Pinpoint the cell where the given text exists, returning its [X, Y] midpoint coordinate. 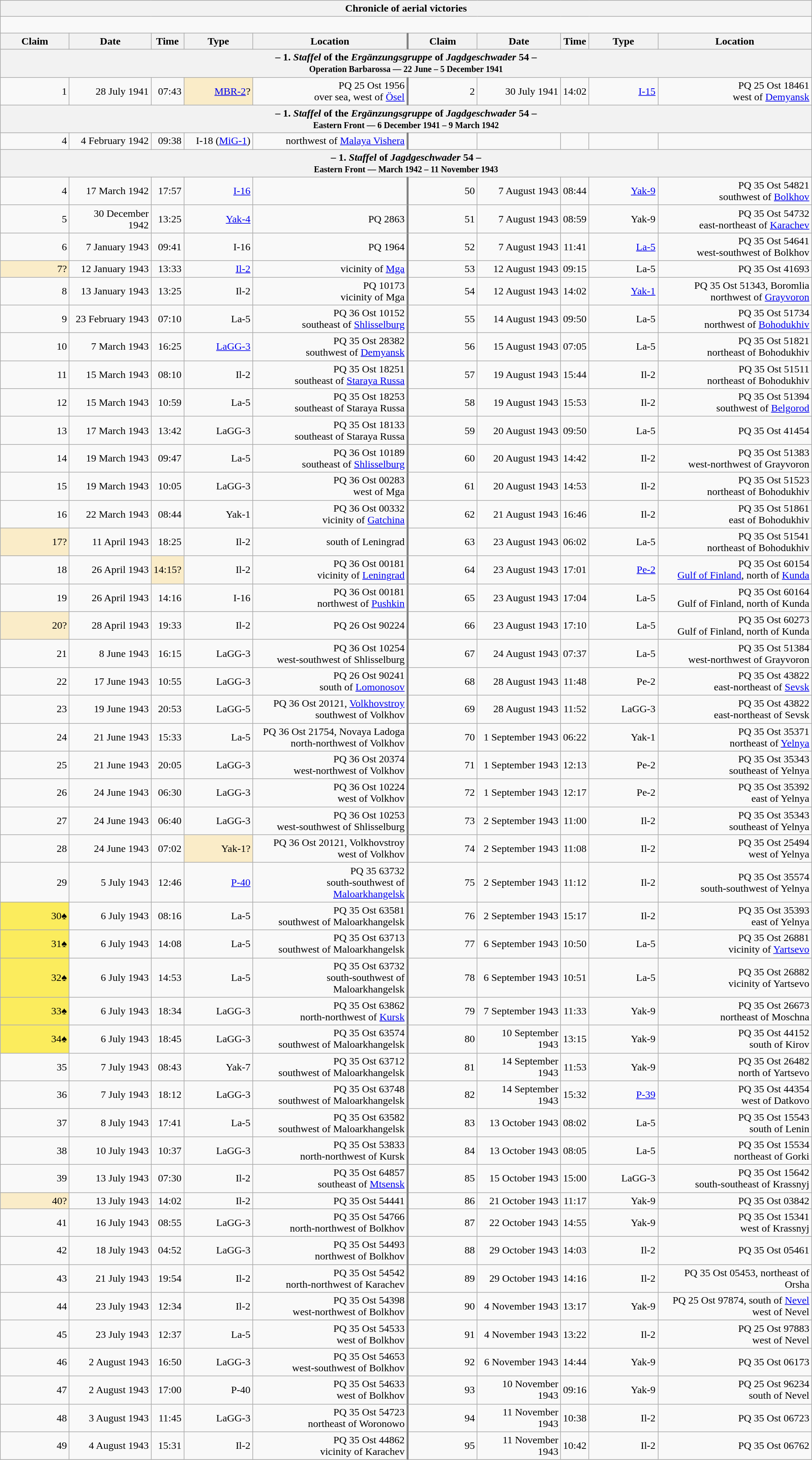
60 [443, 459]
8 [35, 291]
41 [35, 1223]
06:22 [575, 737]
PQ 35 Ost 54723 northeast of Woronowo [330, 1418]
PQ 35 Ost 41693 [735, 269]
10 [35, 347]
10 July 1943 [110, 1150]
PQ 35 Ost 05453, northeast of Orsha [735, 1279]
35 [35, 1067]
10 September 1943 [519, 1039]
23 [35, 709]
5 [35, 219]
10:55 [167, 681]
17 March 1943 [110, 430]
15:31 [167, 1446]
PQ 35 Ost 63748 southwest of Maloarkhangelsk [330, 1094]
17:01 [575, 570]
06:30 [167, 793]
PQ 35 Ost 06723 [735, 1418]
16 [35, 514]
PQ 36 Ost 00332vicinity of Gatchina [330, 514]
PQ 35 Ost 28382 southwest of Demyansk [330, 347]
48 [35, 1418]
13:22 [575, 1334]
12 January 1943 [110, 269]
44 [35, 1306]
20:53 [167, 709]
I-15 [624, 91]
20:05 [167, 765]
vicinity of Mga [330, 269]
PQ 36 Ost 00283 west of Mga [330, 486]
39 [35, 1178]
19:54 [167, 1279]
18 July 1943 [110, 1250]
PQ 35 Ost 54732 east-northeast of Karachev [735, 219]
53 [443, 269]
PQ 35 Ost 51734 northwest of Bohodukhiv [735, 319]
17:00 [167, 1390]
16:25 [167, 347]
19:33 [167, 626]
11 April 1943 [110, 542]
PQ 35 Ost 15341 west of Krassnyj [735, 1223]
13:15 [575, 1039]
PQ 35 Ost 54441 [330, 1200]
33♠ [35, 1011]
17:41 [167, 1123]
69 [443, 709]
PQ 35 Ost 26882vicinity of Yartsevo [735, 977]
7 September 1943 [519, 1011]
PQ 35 Ost 15543south of Lenin [735, 1123]
46 [35, 1362]
08:59 [575, 219]
PQ 35 Ost 54641 west-southwest of Bolkhov [735, 247]
50 [443, 191]
PQ 35 Ost 44862vicinity of Karachev [330, 1446]
– 1. Staffel of the Ergänzungsgruppe of Jagdgeschwader 54 –Eastern Front — 6 December 1941 – 9 March 1942 [406, 119]
30♠ [35, 916]
14:55 [575, 1223]
Yak-4 [218, 219]
63 [443, 542]
21 August 1943 [519, 514]
16:46 [575, 514]
14:15? [167, 570]
11:33 [575, 1011]
PQ 35 Ost 54633 west of Bolkhov [330, 1390]
PQ 36 Ost 10254 west-southwest of Shlisselburg [330, 653]
11:53 [575, 1067]
76 [443, 916]
PQ 35 Ost 54493 northwest of Bolkhov [330, 1250]
20? [35, 626]
7 March 1943 [110, 347]
PQ 35 Ost 25494 west of Yelnya [735, 848]
13:17 [575, 1306]
12:37 [167, 1334]
04:52 [167, 1250]
24 [35, 737]
PQ 35 Ost 54766 north-northwest of Bolkhov [330, 1223]
PQ 25 Ost 18461 west of Demyansk [735, 91]
67 [443, 653]
PQ 1964 [330, 247]
PQ 35 Ost 44152 south of Kirov [735, 1039]
10:50 [575, 944]
86 [443, 1200]
I-18 (MiG-1) [218, 141]
23 February 1943 [110, 319]
PQ 35 Ost 18251 southeast of Staraya Russa [330, 375]
92 [443, 1362]
PQ 35 Ost 51394 southwest of Belgorod [735, 403]
95 [443, 1446]
19 June 1943 [110, 709]
15:53 [575, 403]
74 [443, 848]
PQ 35 63732 south-southwest of Maloarkhangelsk [330, 882]
66 [443, 626]
PQ 36 Ost 20374 west-northwest of Volkhov [330, 765]
PQ 36 Ost 10152southeast of Shlisselburg [330, 319]
7? [35, 269]
17 June 1943 [110, 681]
17? [35, 542]
51 [443, 219]
PQ 36 Ost 21754, Novaya Ladoga north-northwest of Volkhov [330, 737]
83 [443, 1123]
PQ 35 Ost 63712 southwest of Maloarkhangelsk [330, 1067]
PQ 36 Ost 10224 west of Volkhov [330, 793]
08:55 [167, 1223]
PQ 36 Ost 20121, Volkhovstroywest of Volkhov [330, 848]
11:00 [575, 821]
PQ 35 Ost 64857 southeast of Mtsensk [330, 1178]
12:13 [575, 765]
78 [443, 977]
22 October 1943 [519, 1223]
80 [443, 1039]
30 July 1941 [519, 91]
11:48 [575, 681]
13:42 [167, 430]
13:33 [167, 269]
15:33 [167, 737]
PQ 35 Ost 54398 west-northwest of Bolkhov [330, 1306]
11:41 [575, 247]
84 [443, 1150]
57 [443, 375]
13 January 1943 [110, 291]
54 [443, 291]
16:50 [167, 1362]
5 July 1943 [110, 882]
25 [35, 765]
PQ 35 Ost 60273Gulf of Finland, north of Kunda [735, 626]
8 July 1943 [110, 1123]
PQ 35 Ost 51383 west-northwest of Grayvoron [735, 459]
08:05 [575, 1150]
– 1. Staffel of the Ergänzungsgruppe of Jagdgeschwader 54 –Operation Barbarossa — 22 June – 5 December 1941 [406, 63]
49 [35, 1446]
28 April 1943 [110, 626]
68 [443, 681]
Yak-1? [218, 848]
58 [443, 403]
26 [35, 793]
PQ 36 Ost 10189southeast of Shlisselburg [330, 459]
18:34 [167, 1011]
MBR-2? [218, 91]
PQ 35 Ost 63732 south-southwest of Maloarkhangelsk [330, 977]
21 [35, 653]
14 [35, 459]
07:43 [167, 91]
PQ 25 Ost 1956over sea, west of Ösel [330, 91]
PQ 25 Ost 97883 west of Nevel [735, 1334]
09:15 [575, 269]
6 [35, 247]
07:05 [575, 347]
PQ 35 Ost 51821 northeast of Bohodukhiv [735, 347]
90 [443, 1306]
12:46 [167, 882]
16 July 1943 [110, 1223]
11 [35, 375]
PQ 35 Ost 44354 west of Datkovo [735, 1094]
61 [443, 486]
12:34 [167, 1306]
08:16 [167, 916]
PQ 35 Ost 06173 [735, 1362]
PQ 35 Ost 63713 southwest of Maloarkhangelsk [330, 944]
PQ 35 Ost 63574 southwest of Maloarkhangelsk [330, 1039]
52 [443, 247]
07:02 [167, 848]
PQ 35 Ost 15642 south-southeast of Krassnyj [735, 1178]
36 [35, 1094]
56 [443, 347]
PQ 35 Ost 54653 west-southwest of Bolkhov [330, 1362]
PQ 10173vicinity of Mga [330, 291]
PQ 35 Ost 35574 south-southwest of Yelnya [735, 882]
94 [443, 1418]
64 [443, 570]
87 [443, 1223]
PQ 36 Ost 00181vicinity of Leningrad [330, 570]
PQ 35 Ost 26482 north of Yartsevo [735, 1067]
PQ 35 Ost 26673 northeast of Moschna [735, 1011]
55 [443, 319]
14:08 [167, 944]
6 November 1943 [519, 1362]
PQ 35 Ost 05461 [735, 1250]
24 August 1943 [519, 653]
Chronicle of aerial victories [406, 9]
10 November 1943 [519, 1390]
14:42 [575, 459]
8 June 1943 [110, 653]
PQ 35 Ost 63862 north-northwest of Kursk [330, 1011]
PQ 35 Ost 06762 [735, 1446]
81 [443, 1067]
PQ 25 Ost 97874, south of Nevel west of Nevel [735, 1306]
15:00 [575, 1178]
17:10 [575, 626]
85 [443, 1178]
4 August 1943 [110, 1446]
79 [443, 1011]
28 [35, 848]
45 [35, 1334]
07:10 [167, 319]
72 [443, 793]
PQ 36 Ost 20121, Volkhovstroysouthwest of Volkhov [330, 709]
09:47 [167, 459]
15:44 [575, 375]
11:17 [575, 1200]
northwest of Malaya Vishera [330, 141]
18:25 [167, 542]
PQ 25 Ost 96234 south of Nevel [735, 1390]
15:32 [575, 1094]
14:44 [575, 1362]
PQ 2863 [330, 219]
18:12 [167, 1094]
34♠ [35, 1039]
22 [35, 681]
PQ 35 Ost 60154Gulf of Finland, north of Kunda [735, 570]
7 January 1943 [110, 247]
15 [35, 486]
PQ 35 Ost 15534northeast of Gorki [735, 1150]
77 [443, 944]
P-39 [624, 1094]
1 [35, 91]
10:51 [575, 977]
PQ 35 Ost 03842 [735, 1200]
PQ 35 Ost 53833 north-northwest of Kursk [330, 1150]
PQ 35 Ost 35371 northeast of Yelnya [735, 737]
93 [443, 1390]
75 [443, 882]
38 [35, 1150]
PQ 35 Ost 18253 southeast of Staraya Russa [330, 403]
17:57 [167, 191]
47 [35, 1390]
3 August 1943 [110, 1418]
18:45 [167, 1039]
06:40 [167, 821]
11:08 [575, 848]
30 December 1942 [110, 219]
PQ 35 Ost 51523northeast of Bohodukhiv [735, 486]
PQ 36 Ost 00181 northwest of Pushkin [330, 597]
PQ 35 Ost 35393 east of Yelnya [735, 916]
17:04 [575, 597]
PQ 35 Ost 54542 north-northwest of Karachev [330, 1279]
40? [35, 1200]
PQ 35 Ost 63581 southwest of Maloarkhangelsk [330, 916]
08:02 [575, 1123]
14 August 1943 [519, 319]
21 October 1943 [519, 1200]
PQ 35 Ost 26881vicinity of Yartsevo [735, 944]
Yak-7 [218, 1067]
65 [443, 597]
PQ 35 Ost 51861 east of Bohodukhiv [735, 514]
LaGG-5 [218, 709]
89 [443, 1279]
12 [35, 403]
22 March 1943 [110, 514]
PQ 35 Ost 63582 southwest of Maloarkhangelsk [330, 1123]
10:05 [167, 486]
11:12 [575, 882]
09:41 [167, 247]
PQ 35 Ost 54533 west of Bolkhov [330, 1334]
15 August 1943 [519, 347]
PQ 35 Ost 51541northeast of Bohodukhiv [735, 542]
21 July 1943 [110, 1279]
32♠ [35, 977]
PQ 26 Ost 90241 south of Lomonosov [330, 681]
PQ 35 Ost 51384 west-northwest of Grayvoron [735, 653]
10:59 [167, 403]
11:45 [167, 1418]
08:10 [167, 375]
9 [35, 319]
31♠ [35, 944]
PQ 35 Ost 54821 southwest of Bolkhov [735, 191]
10:42 [575, 1446]
07:30 [167, 1178]
70 [443, 737]
29 [35, 882]
PQ 35 Ost 41454 [735, 430]
11:52 [575, 709]
15:17 [575, 916]
59 [443, 430]
2 [443, 91]
PQ 35 Ost 51511northeast of Bohodukhiv [735, 375]
10:37 [167, 1150]
PQ 26 Ost 90224 [330, 626]
PQ 36 Ost 10253 west-southwest of Shlisselburg [330, 821]
15 October 1943 [519, 1178]
42 [35, 1250]
27 [35, 821]
07:37 [575, 653]
16:15 [167, 653]
82 [443, 1094]
PQ 35 Ost 51343, Boromlia northwest of Grayvoron [735, 291]
43 [35, 1279]
17 March 1942 [110, 191]
73 [443, 821]
06:02 [575, 542]
62 [443, 514]
14:03 [575, 1250]
18 [35, 570]
91 [443, 1334]
south of Leningrad [330, 542]
09:38 [167, 141]
4 February 1942 [110, 141]
88 [443, 1250]
28 July 1941 [110, 91]
12:17 [575, 793]
71 [443, 765]
PQ 35 Ost 60164Gulf of Finland, north of Kunda [735, 597]
13 [35, 430]
37 [35, 1123]
08:43 [167, 1067]
09:16 [575, 1390]
PQ 35 Ost 35392 east of Yelnya [735, 793]
PQ 35 Ost 18133 southeast of Staraya Russa [330, 430]
10:38 [575, 1418]
19 [35, 597]
– 1. Staffel of Jagdgeschwader 54 –Eastern Front — March 1942 – 11 November 1943 [406, 163]
